Return the (X, Y) coordinate for the center point of the cell that contains the specified text.  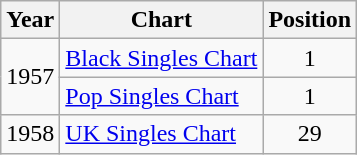
Position (310, 20)
Black Singles Chart (162, 58)
UK Singles Chart (162, 134)
1957 (30, 77)
Pop Singles Chart (162, 96)
Chart (162, 20)
29 (310, 134)
Year (30, 20)
1958 (30, 134)
